Pinpoint the cell where the given text exists, returning its [X, Y] midpoint coordinate. 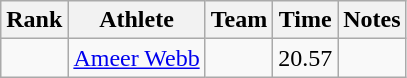
Ameer Webb [136, 58]
Rank [34, 20]
Team [239, 20]
20.57 [306, 58]
Athlete [136, 20]
Time [306, 20]
Notes [372, 20]
